Return (X, Y) of the center of cell containing provided text 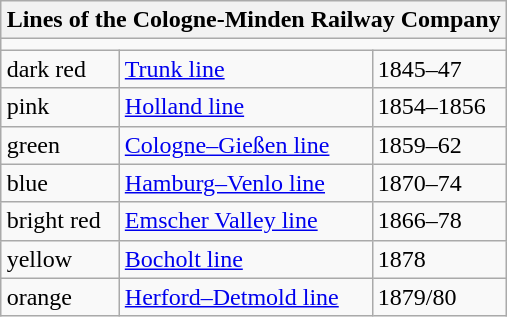
green (60, 145)
yellow (60, 259)
dark red (60, 69)
1878 (439, 259)
Hamburg–Venlo line (246, 183)
1870–74 (439, 183)
1854–1856 (439, 107)
Trunk line (246, 69)
Holland line (246, 107)
pink (60, 107)
Lines of the Cologne-Minden Railway Company (254, 20)
1845–47 (439, 69)
Cologne–Gießen line (246, 145)
1859–62 (439, 145)
1866–78 (439, 221)
Herford–Detmold line (246, 297)
Emscher Valley line (246, 221)
blue (60, 183)
bright red (60, 221)
orange (60, 297)
Bocholt line (246, 259)
1879/80 (439, 297)
